Output the (x, y) coordinate of the center of the cell containing the given text.  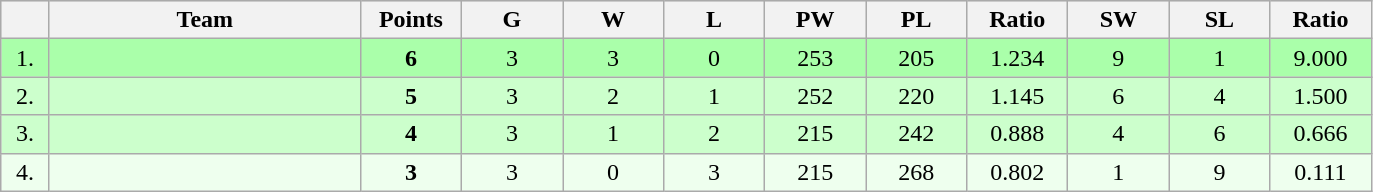
4. (26, 172)
Points (410, 20)
268 (916, 172)
PW (816, 20)
L (714, 20)
0.666 (1320, 134)
SL (1220, 20)
PL (916, 20)
0.802 (1018, 172)
253 (816, 58)
1. (26, 58)
3. (26, 134)
205 (916, 58)
0.111 (1320, 172)
252 (816, 96)
2. (26, 96)
1.145 (1018, 96)
G (512, 20)
220 (916, 96)
9.000 (1320, 58)
W (612, 20)
1.500 (1320, 96)
SW (1118, 20)
242 (916, 134)
Team (204, 20)
1.234 (1018, 58)
5 (410, 96)
0.888 (1018, 134)
